Output the (X, Y) coordinate of the center of the cell containing the given text.  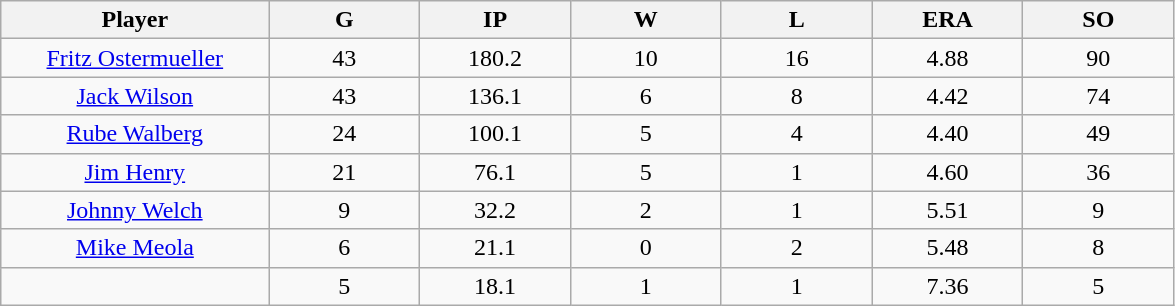
21 (344, 172)
24 (344, 134)
180.2 (496, 58)
4.60 (948, 172)
G (344, 20)
18.1 (496, 286)
Jim Henry (135, 172)
74 (1098, 96)
76.1 (496, 172)
100.1 (496, 134)
5.48 (948, 248)
90 (1098, 58)
W (646, 20)
SO (1098, 20)
49 (1098, 134)
4 (796, 134)
4.88 (948, 58)
4.40 (948, 134)
21.1 (496, 248)
Rube Walberg (135, 134)
7.36 (948, 286)
IP (496, 20)
Player (135, 20)
Mike Meola (135, 248)
10 (646, 58)
16 (796, 58)
Johnny Welch (135, 210)
Fritz Ostermueller (135, 58)
4.42 (948, 96)
Jack Wilson (135, 96)
ERA (948, 20)
36 (1098, 172)
32.2 (496, 210)
L (796, 20)
0 (646, 248)
136.1 (496, 96)
5.51 (948, 210)
